Pinpoint the cell where the given text exists, returning its [x, y] midpoint coordinate. 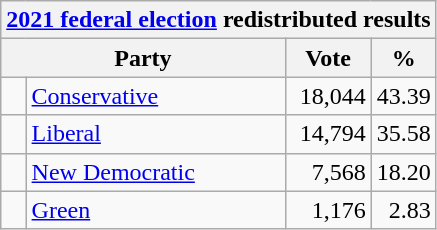
18.20 [404, 172]
43.39 [404, 96]
35.58 [404, 134]
18,044 [328, 96]
Party [143, 58]
Liberal [156, 134]
% [404, 58]
2.83 [404, 210]
Vote [328, 58]
7,568 [328, 172]
New Democratic [156, 172]
2021 federal election redistributed results [218, 20]
1,176 [328, 210]
Conservative [156, 96]
14,794 [328, 134]
Green [156, 210]
